Search for the cell housing the specified text and yield its [X, Y] center coordinate. 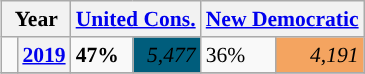
47% [102, 55]
United Cons. [136, 19]
2019 [44, 55]
4,191 [319, 55]
Year [36, 19]
36% [238, 55]
5,477 [166, 55]
New Democratic [282, 19]
